Pinpoint the cell where the given text exists, returning its [x, y] midpoint coordinate. 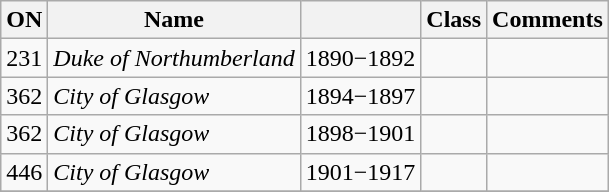
1901−1917 [360, 172]
446 [24, 172]
Comments [548, 20]
Class [454, 20]
ON [24, 20]
231 [24, 58]
1898−1901 [360, 134]
Duke of Northumberland [174, 58]
Name [174, 20]
1894−1897 [360, 96]
1890−1892 [360, 58]
